Search for the cell housing the specified text and yield its [x, y] center coordinate. 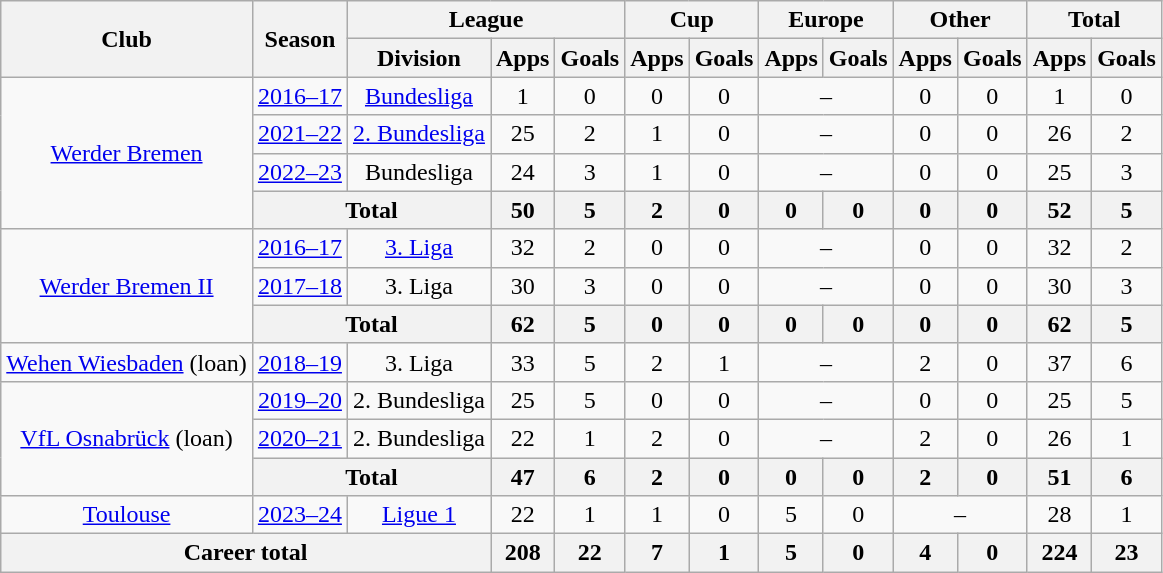
VfL Osnabrück (loan) [127, 438]
Division [418, 58]
37 [1059, 362]
51 [1059, 477]
50 [522, 210]
2017–18 [300, 286]
2020–21 [300, 438]
52 [1059, 210]
4 [925, 553]
Season [300, 39]
33 [522, 362]
Cup [692, 20]
208 [522, 553]
28 [1059, 515]
Ligue 1 [418, 515]
Europe [826, 20]
2021–22 [300, 134]
47 [522, 477]
Wehen Wiesbaden (loan) [127, 362]
24 [522, 172]
7 [657, 553]
2019–20 [300, 400]
2018–19 [300, 362]
Werder Bremen [127, 153]
Club [127, 39]
Career total [246, 553]
Other [960, 20]
Toulouse [127, 515]
2022–23 [300, 172]
23 [1127, 553]
2023–24 [300, 515]
224 [1059, 553]
Werder Bremen II [127, 286]
League [486, 20]
